For the text-containing cell, return its midpoint in (x, y) coordinate format. 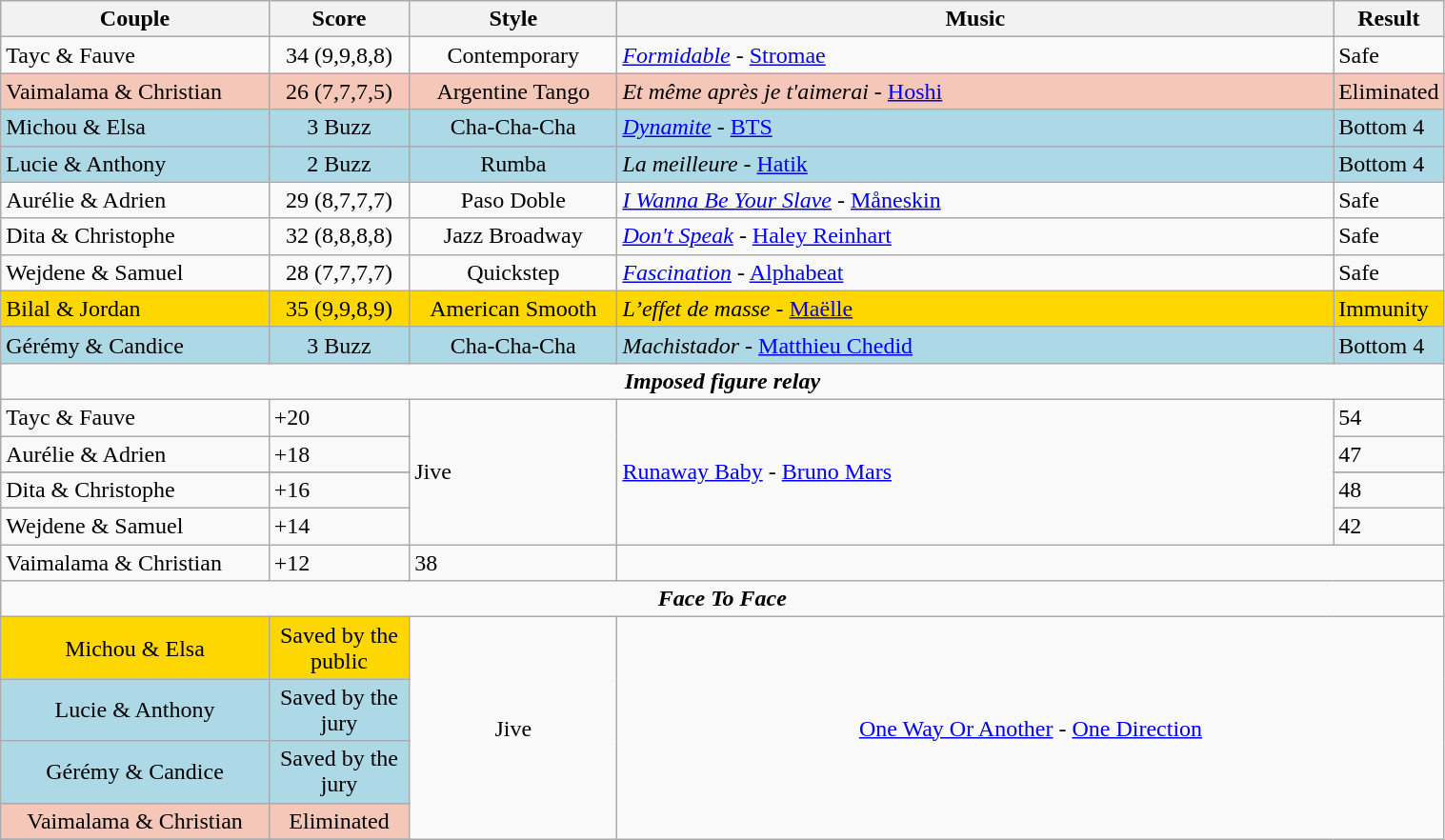
Dynamite - BTS (975, 128)
Jazz Broadway (513, 236)
32 (8,8,8,8) (339, 236)
Quickstep (513, 272)
Rumba (513, 164)
2 Buzz (339, 164)
26 (7,7,7,5) (339, 91)
35 (9,9,8,9) (339, 309)
34 (9,9,8,8) (339, 55)
38 (513, 563)
+12 (339, 563)
American Smooth (513, 309)
Bilal & Jordan (135, 309)
Machistador - Matthieu Chedid (975, 345)
Imposed figure relay (722, 381)
Score (339, 19)
Music (975, 19)
Paso Doble (513, 200)
47 (1389, 454)
Don't Speak - Haley Reinhart (975, 236)
La meilleure - Hatik (975, 164)
Style (513, 19)
I Wanna Be Your Slave - Måneskin (975, 200)
+16 (339, 490)
Fascination - Alphabeat (975, 272)
42 (1389, 527)
Face To Face (722, 599)
+20 (339, 417)
Saved by the public (339, 648)
29 (8,7,7,7) (339, 200)
Et même après je t'aimerai - Hoshi (975, 91)
Runaway Baby - Bruno Mars (975, 471)
Result (1389, 19)
Argentine Tango (513, 91)
Contemporary (513, 55)
+14 (339, 527)
Immunity (1389, 309)
One Way Or Another - One Direction (1031, 728)
28 (7,7,7,7) (339, 272)
54 (1389, 417)
Couple (135, 19)
48 (1389, 490)
Formidable - Stromae (975, 55)
+18 (339, 454)
L’effet de masse - Maëlle (975, 309)
